Output the [x, y] coordinate of the center of the cell containing the given text.  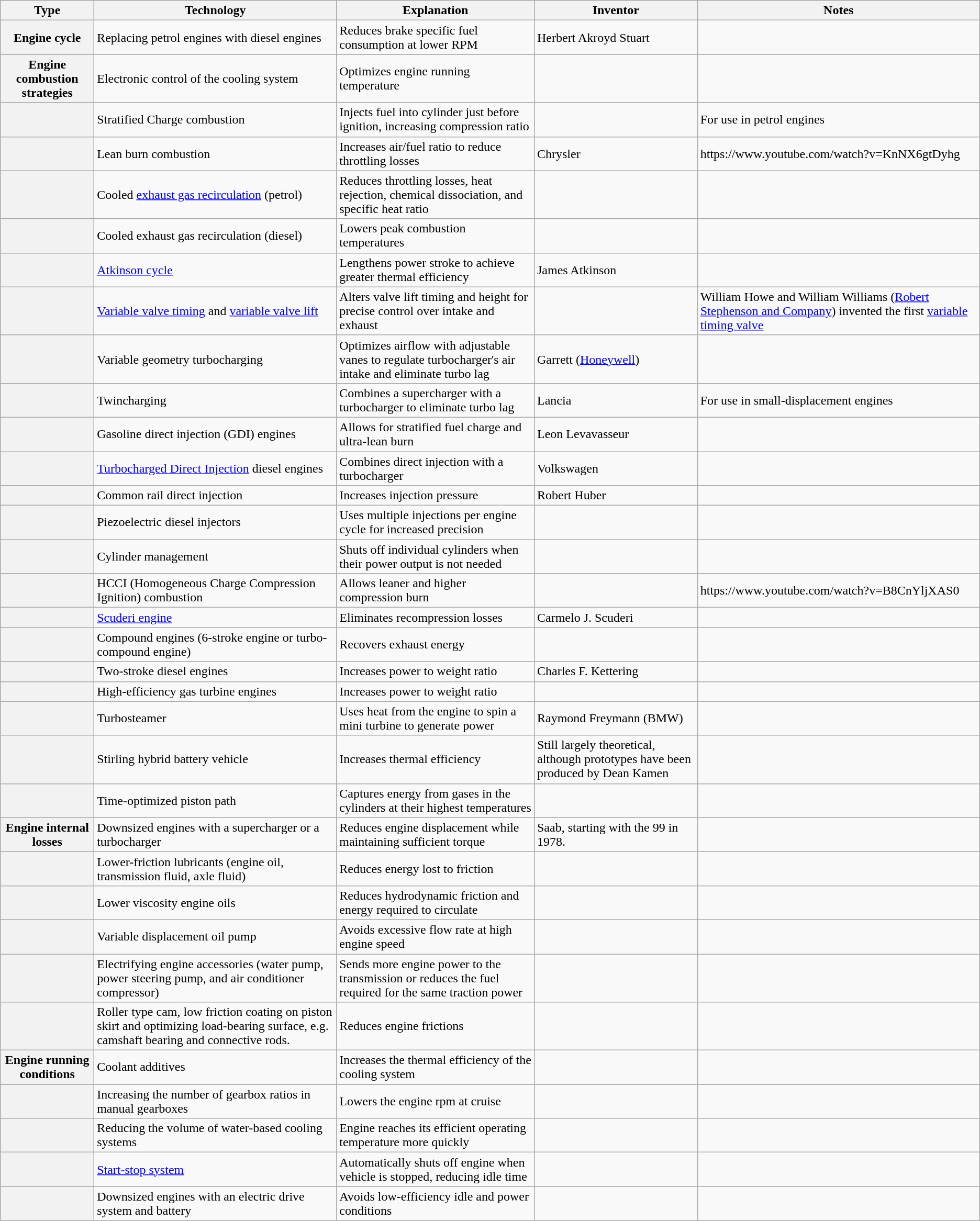
Inventor [616, 10]
Reduces hydrodynamic friction and energy required to circulate [436, 902]
High-efficiency gas turbine engines [216, 691]
Raymond Freymann (BMW) [616, 718]
Time-optimized piston path [216, 801]
https://www.youtube.com/watch?v=B8CnYljXAS0 [839, 590]
Engine running conditions [47, 1068]
Engine internal losses [47, 834]
Explanation [436, 10]
Reduces energy lost to friction [436, 869]
Piezoelectric diesel injectors [216, 522]
Coolant additives [216, 1068]
Avoids low-efficiency idle and power conditions [436, 1204]
Volkswagen [616, 468]
Twincharging [216, 400]
Stirling hybrid battery vehicle [216, 759]
Charles F. Kettering [616, 671]
Compound engines (6-stroke engine or turbo-compound engine) [216, 645]
Lower-friction lubricants (engine oil, transmission fluid, axle fluid) [216, 869]
Turbosteamer [216, 718]
Still largely theoretical, although prototypes have been produced by Dean Kamen [616, 759]
Shuts off individual cylinders when their power output is not needed [436, 557]
Lower viscosity engine oils [216, 902]
Reduces engine displacement while maintaining sufficient torque [436, 834]
Lowers peak combustion temperatures [436, 236]
Avoids excessive flow rate at high engine speed [436, 937]
Robert Huber [616, 496]
Uses heat from the engine to spin a mini turbine to generate power [436, 718]
Lengthens power stroke to achieve greater thermal efficiency [436, 270]
Combines direct injection with a turbocharger [436, 468]
Carmelo J. Scuderi [616, 618]
Scuderi engine [216, 618]
Sends more engine power to the transmission or reduces the fuel required for the same traction power [436, 978]
Saab, starting with the 99 in 1978. [616, 834]
Two-stroke diesel engines [216, 671]
Reduces engine frictions [436, 1026]
For use in small-displacement engines [839, 400]
Garrett (Honeywell) [616, 359]
Lean burn combustion [216, 154]
Allows leaner and higher compression burn [436, 590]
Downsized engines with an electric drive system and battery [216, 1204]
Engine combustion strategies [47, 79]
Engine cycle [47, 38]
Reduces brake specific fuel consumption at lower RPM [436, 38]
Variable displacement oil pump [216, 937]
Allows for stratified fuel charge and ultra-lean burn [436, 434]
Leon Levavasseur [616, 434]
William Howe and William Williams (Robert Stephenson and Company) invented the first variable timing valve [839, 311]
Stratified Charge combustion [216, 119]
Alters valve lift timing and height for precise control over intake and exhaust [436, 311]
Type [47, 10]
Eliminates recompression losses [436, 618]
Increases air/fuel ratio to reduce throttling losses [436, 154]
Optimizes engine running temperature [436, 79]
Reducing the volume of water-based cooling systems [216, 1136]
Variable valve timing and variable valve lift [216, 311]
James Atkinson [616, 270]
Cooled exhaust gas recirculation (diesel) [216, 236]
Notes [839, 10]
Increasing the number of gearbox ratios in manual gearboxes [216, 1101]
Captures energy from gases in the cylinders at their highest temperatures [436, 801]
Variable geometry turbocharging [216, 359]
Technology [216, 10]
Herbert Akroyd Stuart [616, 38]
Uses multiple injections per engine cycle for increased precision [436, 522]
Chrysler [616, 154]
Automatically shuts off engine when vehicle is stopped, reducing idle time [436, 1169]
Roller type cam, low friction coating on piston skirt and optimizing load-bearing surface, e.g. camshaft bearing and connective rods. [216, 1026]
Lancia [616, 400]
For use in petrol engines [839, 119]
Recovers exhaust energy [436, 645]
Atkinson cycle [216, 270]
Common rail direct injection [216, 496]
Gasoline direct injection (GDI) engines [216, 434]
Injects fuel into cylinder just before ignition, increasing compression ratio [436, 119]
https://www.youtube.com/watch?v=KnNX6gtDyhg [839, 154]
Combines a supercharger with a turbocharger to eliminate turbo lag [436, 400]
Cooled exhaust gas recirculation (petrol) [216, 195]
Downsized engines with a supercharger or a turbocharger [216, 834]
Lowers the engine rpm at cruise [436, 1101]
Cylinder management [216, 557]
Start-stop system [216, 1169]
HCCI (Homogeneous Charge Compression Ignition) combustion [216, 590]
Engine reaches its efficient operating temperature more quickly [436, 1136]
Turbocharged Direct Injection diesel engines [216, 468]
Increases injection pressure [436, 496]
Increases thermal efficiency [436, 759]
Electrifying engine accessories (water pump, power steering pump, and air conditioner compressor) [216, 978]
Electronic control of the cooling system [216, 79]
Replacing petrol engines with diesel engines [216, 38]
Optimizes airflow with adjustable vanes to regulate turbocharger's air intake and eliminate turbo lag [436, 359]
Reduces throttling losses, heat rejection, chemical dissociation, and specific heat ratio [436, 195]
Increases the thermal efficiency of the cooling system [436, 1068]
